Capture the cell that displays the provided text and extract its (X, Y) central coordinate. 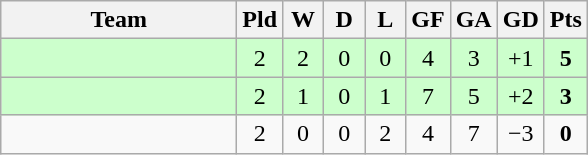
+1 (520, 58)
−3 (520, 134)
L (386, 20)
D (344, 20)
Team (119, 20)
Pts (566, 20)
+2 (520, 96)
GF (428, 20)
W (304, 20)
GA (474, 20)
GD (520, 20)
Pld (260, 20)
